Return (x, y) of the center of cell containing provided text 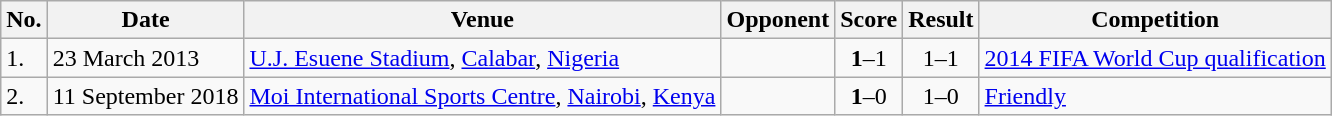
1. (24, 58)
Opponent (778, 20)
2014 FIFA World Cup qualification (1155, 58)
Competition (1155, 20)
U.J. Esuene Stadium, Calabar, Nigeria (482, 58)
Score (869, 20)
2. (24, 96)
No. (24, 20)
Moi International Sports Centre, Nairobi, Kenya (482, 96)
Venue (482, 20)
23 March 2013 (146, 58)
Friendly (1155, 96)
Date (146, 20)
Result (941, 20)
11 September 2018 (146, 96)
